From the cell containing the given text, extract its center point as (x, y) coordinate. 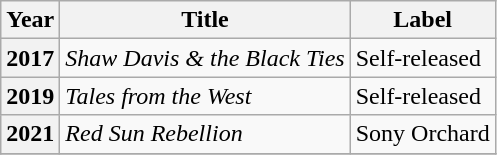
Sony Orchard (422, 134)
2021 (30, 134)
Shaw Davis & the Black Ties (205, 58)
Title (205, 20)
2017 (30, 58)
Label (422, 20)
Red Sun Rebellion (205, 134)
2019 (30, 96)
Year (30, 20)
Tales from the West (205, 96)
